Identify which cell holds the provided text, then report its (x, y) central coordinate. 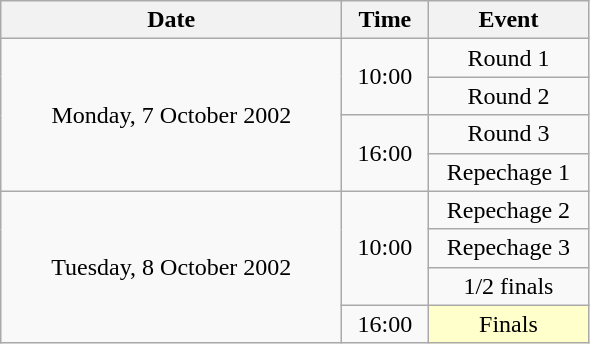
Monday, 7 October 2002 (172, 115)
Finals (508, 324)
Time (385, 20)
Round 3 (508, 134)
Repechage 3 (508, 248)
Round 2 (508, 96)
Round 1 (508, 58)
Date (172, 20)
Repechage 1 (508, 172)
Tuesday, 8 October 2002 (172, 267)
Repechage 2 (508, 210)
1/2 finals (508, 286)
Event (508, 20)
